Pinpoint the cell where the given text exists, returning its [X, Y] midpoint coordinate. 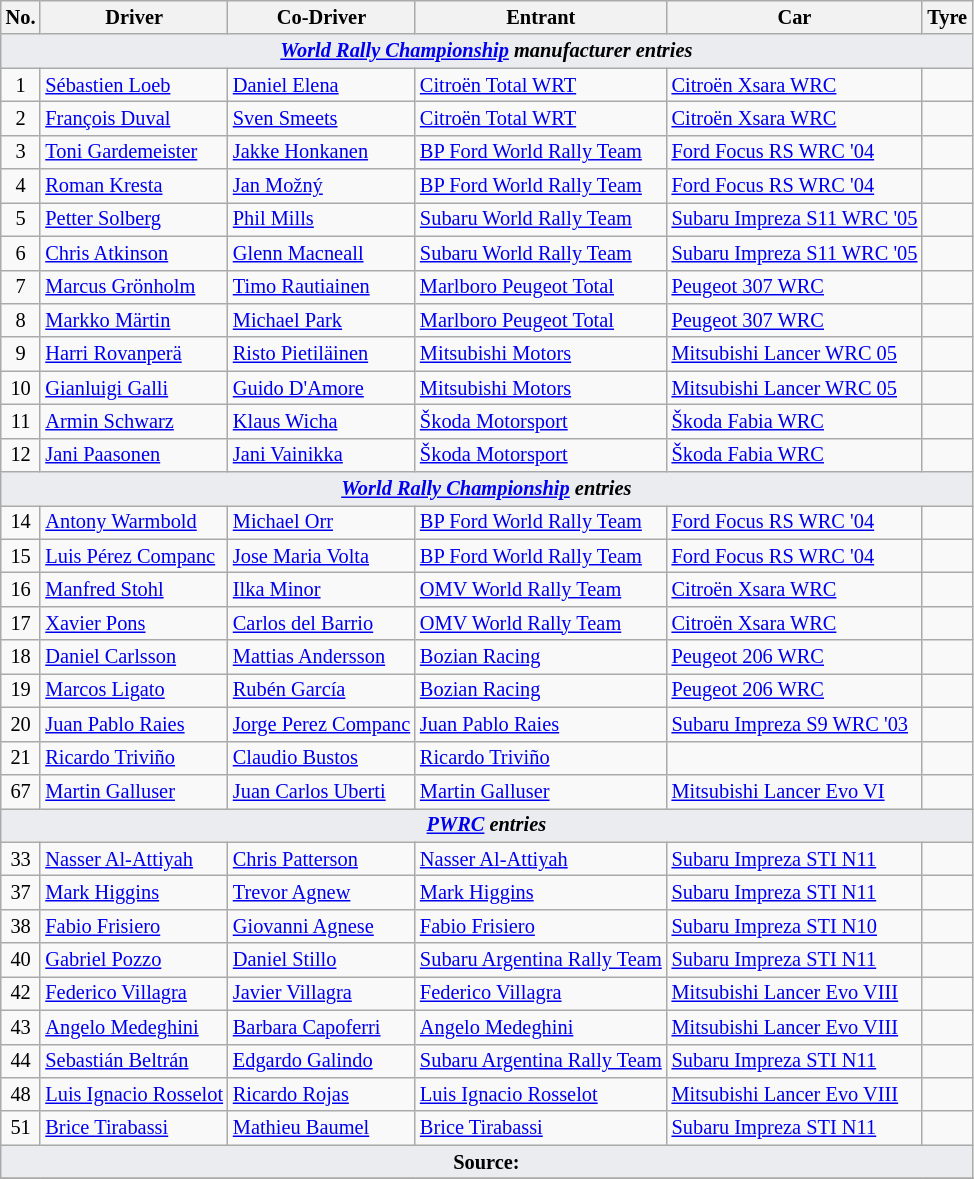
51 [21, 1128]
World Rally Championship manufacturer entries [486, 51]
Gianluigi Galli [134, 388]
Marcus Grönholm [134, 287]
Javier Villagra [322, 993]
Xavier Pons [134, 623]
33 [21, 859]
Giovanni Agnese [322, 926]
PWRC entries [486, 825]
No. [21, 17]
Mathieu Baumel [322, 1128]
Jan Možný [322, 186]
19 [21, 690]
Harri Rovanperä [134, 354]
7 [21, 287]
Mitsubishi Lancer Evo VI [795, 791]
4 [21, 186]
Claudio Bustos [322, 758]
Entrant [541, 17]
Armin Schwarz [134, 421]
Daniel Elena [322, 85]
Roman Kresta [134, 186]
Markko Märtin [134, 320]
Luis Pérez Companc [134, 556]
21 [21, 758]
Ricardo Rojas [322, 1094]
Risto Pietiläinen [322, 354]
20 [21, 724]
9 [21, 354]
Chris Patterson [322, 859]
17 [21, 623]
Jorge Perez Companc [322, 724]
Daniel Stillo [322, 960]
Sebastián Beltrán [134, 1061]
16 [21, 589]
Edgardo Galindo [322, 1061]
5 [21, 219]
Mattias Andersson [322, 657]
Tyre [947, 17]
Petter Solberg [134, 219]
Glenn Macneall [322, 253]
12 [21, 455]
Ilka Minor [322, 589]
Chris Atkinson [134, 253]
Antony Warmbold [134, 522]
Sébastien Loeb [134, 85]
44 [21, 1061]
67 [21, 791]
Phil Mills [322, 219]
8 [21, 320]
Juan Carlos Uberti [322, 791]
François Duval [134, 118]
Barbara Capoferri [322, 1027]
Manfred Stohl [134, 589]
Guido D'Amore [322, 388]
Rubén García [322, 690]
2 [21, 118]
World Rally Championship entries [486, 489]
43 [21, 1027]
37 [21, 892]
14 [21, 522]
3 [21, 152]
Jose Maria Volta [322, 556]
Timo Rautiainen [322, 287]
Jani Vainikka [322, 455]
11 [21, 421]
Daniel Carlsson [134, 657]
Jani Paasonen [134, 455]
Michael Park [322, 320]
Gabriel Pozzo [134, 960]
Car [795, 17]
Trevor Agnew [322, 892]
Michael Orr [322, 522]
Driver [134, 17]
Carlos del Barrio [322, 623]
40 [21, 960]
Co-Driver [322, 17]
Jakke Honkanen [322, 152]
48 [21, 1094]
18 [21, 657]
10 [21, 388]
Klaus Wicha [322, 421]
38 [21, 926]
Marcos Ligato [134, 690]
42 [21, 993]
Subaru Impreza S9 WRC '03 [795, 724]
Subaru Impreza STI N10 [795, 926]
Source: [486, 1162]
Toni Gardemeister [134, 152]
15 [21, 556]
6 [21, 253]
1 [21, 85]
Sven Smeets [322, 118]
